Locate the cell with the specified text and output its [x, y] center coordinate. 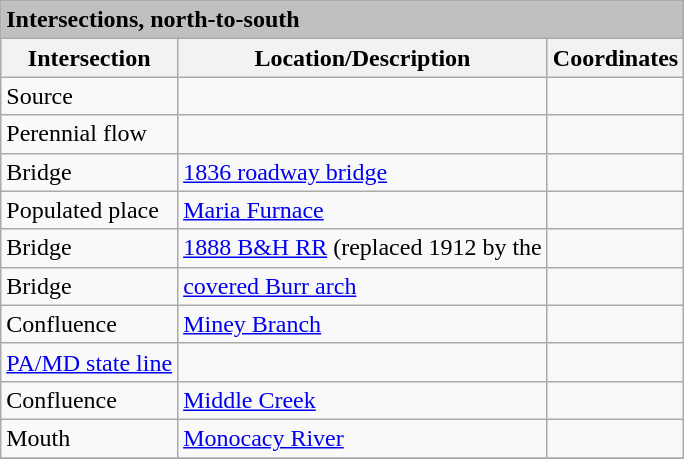
1836 roadway bridge [363, 172]
Perennial flow [90, 134]
Intersection [90, 58]
Maria Furnace [363, 210]
Intersections, north-to-south [342, 20]
Populated place [90, 210]
Middle Creek [363, 400]
Coordinates [615, 58]
covered Burr arch [363, 286]
Monocacy River [363, 438]
Location/Description [363, 58]
Mouth [90, 438]
1888 B&H RR (replaced 1912 by the [363, 248]
Source [90, 96]
PA/MD state line [90, 362]
Miney Branch [363, 324]
